Scan for the cell matching the given text and deliver its [X, Y] coordinate at center. 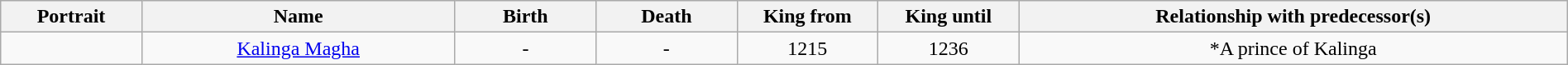
Death [667, 17]
Kalinga Magha [298, 48]
1236 [949, 48]
Relationship with predecessor(s) [1293, 17]
Birth [525, 17]
King until [949, 17]
*A prince of Kalinga [1293, 48]
1215 [807, 48]
Portrait [71, 17]
King from [807, 17]
Name [298, 17]
